Find where the given text appears and provide that cell's center as [x, y] coordinate. 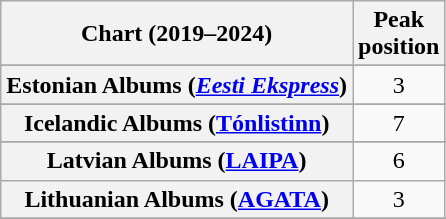
6 [399, 161]
Chart (2019–2024) [177, 34]
Latvian Albums (LAIPA) [177, 161]
Peakposition [399, 34]
7 [399, 123]
Lithuanian Albums (AGATA) [177, 199]
Estonian Albums (Eesti Ekspress) [177, 85]
Icelandic Albums (Tónlistinn) [177, 123]
